Search for the cell housing the specified text and yield its [x, y] center coordinate. 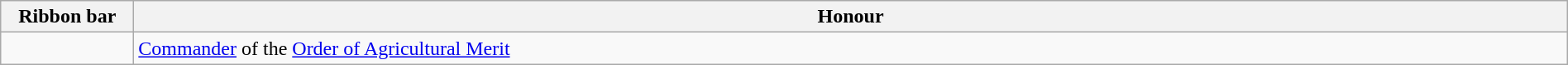
Honour [850, 17]
Ribbon bar [68, 17]
Commander of the Order of Agricultural Merit [850, 48]
